For the text-containing cell, return its midpoint in [X, Y] coordinate format. 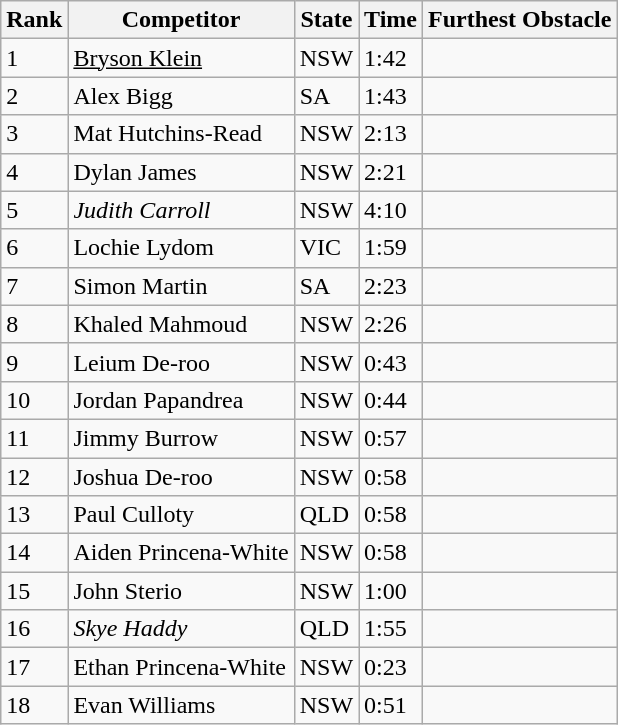
3 [34, 134]
15 [34, 591]
1:42 [391, 58]
8 [34, 324]
Judith Carroll [181, 210]
0:23 [391, 667]
Rank [34, 20]
State [326, 20]
2 [34, 96]
1:55 [391, 629]
Mat Hutchins-Read [181, 134]
4 [34, 172]
1 [34, 58]
Jordan Papandrea [181, 400]
Paul Culloty [181, 515]
Ethan Princena-White [181, 667]
18 [34, 705]
John Sterio [181, 591]
Bryson Klein [181, 58]
7 [34, 286]
VIC [326, 248]
Joshua De-roo [181, 477]
Time [391, 20]
Lochie Lydom [181, 248]
2:13 [391, 134]
12 [34, 477]
Leium De-roo [181, 362]
1:59 [391, 248]
Furthest Obstacle [520, 20]
9 [34, 362]
2:23 [391, 286]
5 [34, 210]
0:44 [391, 400]
Evan Williams [181, 705]
0:51 [391, 705]
Jimmy Burrow [181, 438]
16 [34, 629]
13 [34, 515]
Alex Bigg [181, 96]
2:21 [391, 172]
Aiden Princena-White [181, 553]
Dylan James [181, 172]
17 [34, 667]
4:10 [391, 210]
Skye Haddy [181, 629]
1:00 [391, 591]
2:26 [391, 324]
6 [34, 248]
Competitor [181, 20]
11 [34, 438]
1:43 [391, 96]
Simon Martin [181, 286]
0:43 [391, 362]
10 [34, 400]
14 [34, 553]
0:57 [391, 438]
Khaled Mahmoud [181, 324]
